Detect which cell encompasses the target text, then output its [X, Y] center coordinate. 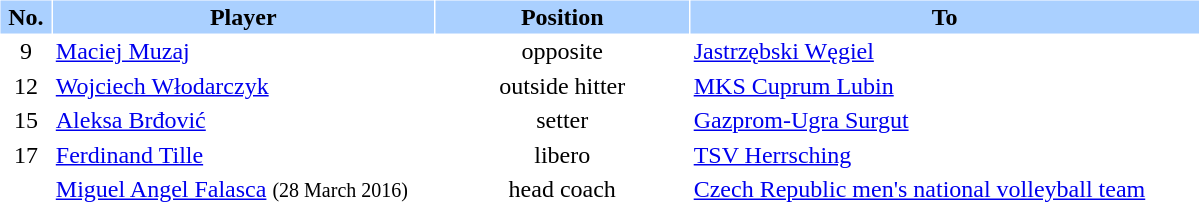
Wojciech Włodarczyk [244, 86]
15 [26, 120]
To [945, 16]
Jastrzębski Węgiel [945, 52]
Gazprom-Ugra Surgut [945, 120]
12 [26, 86]
libero [562, 154]
Maciej Muzaj [244, 52]
Position [562, 16]
Player [244, 16]
Aleksa Brđović [244, 120]
TSV Herrsching [945, 154]
setter [562, 120]
outside hitter [562, 86]
17 [26, 154]
Ferdinand Tille [244, 154]
MKS Cuprum Lubin [945, 86]
9 [26, 52]
No. [26, 16]
opposite [562, 52]
